Output the (x, y) coordinate of the center of the cell containing the given text.  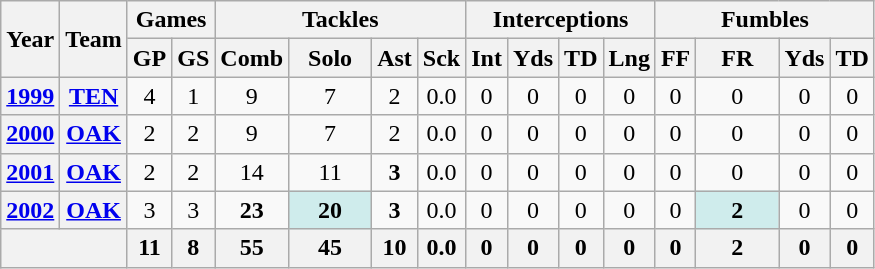
23 (252, 210)
Solo (330, 58)
Ast (395, 58)
Year (30, 39)
GS (194, 58)
Fumbles (764, 20)
55 (252, 248)
FF (675, 58)
45 (330, 248)
8 (194, 248)
1999 (30, 96)
20 (330, 210)
14 (252, 172)
GP (149, 58)
Sck (441, 58)
Tackles (340, 20)
2000 (30, 134)
2002 (30, 210)
FR (738, 58)
1 (194, 96)
4 (149, 96)
TEN (94, 96)
Team (94, 39)
Interceptions (561, 20)
2001 (30, 172)
10 (395, 248)
Games (170, 20)
Int (487, 58)
Comb (252, 58)
Lng (629, 58)
